Output the (X, Y) coordinate of the center of the cell containing the given text.  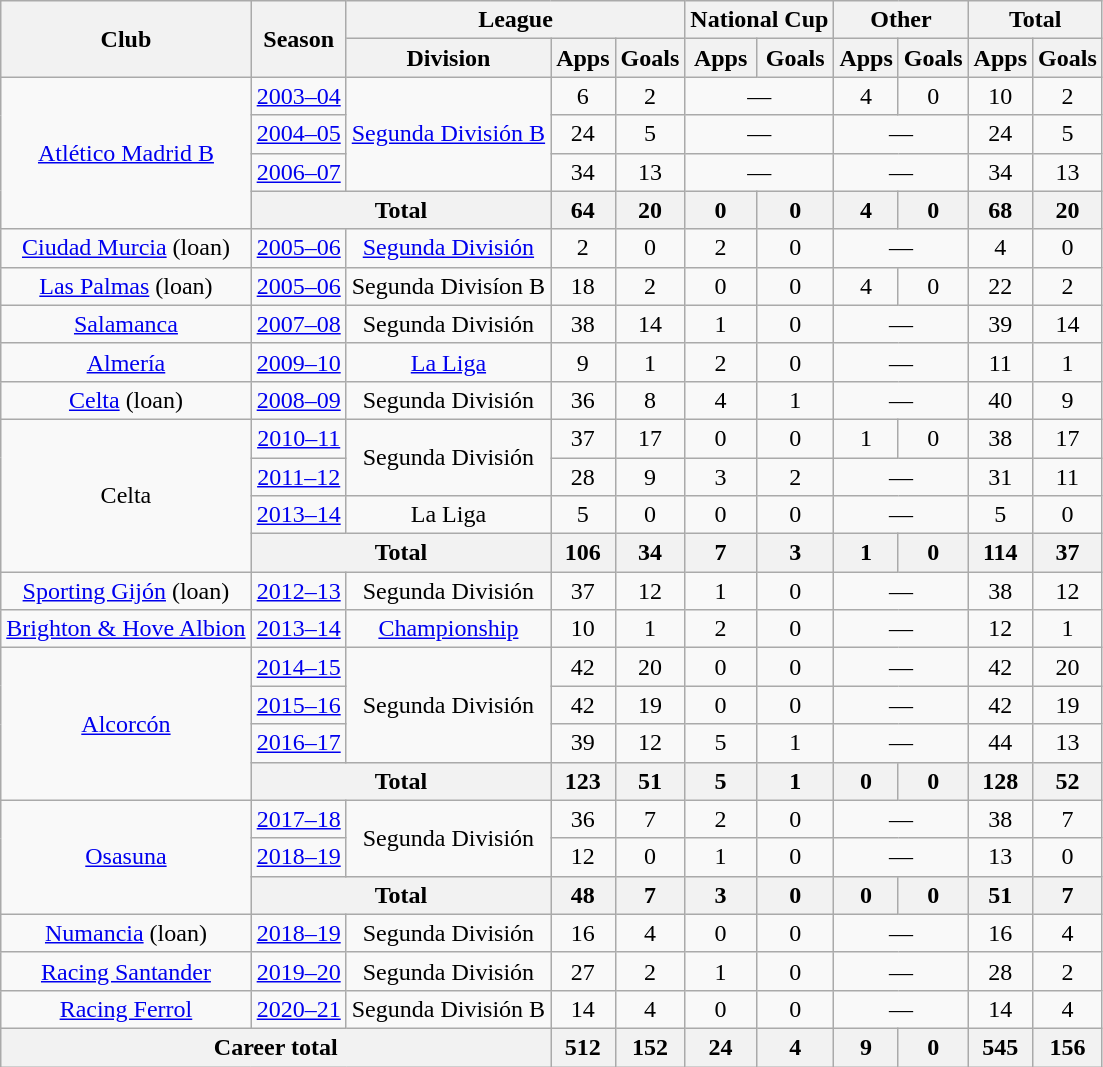
Numancia (loan) (126, 933)
Atlético Madrid B (126, 153)
8 (650, 400)
Alcorcón (126, 724)
Division (448, 58)
2014–15 (298, 667)
Osasuna (126, 857)
106 (583, 553)
Career total (276, 1047)
Celta (loan) (126, 400)
Ciudad Murcia (loan) (126, 248)
Celta (126, 495)
2011–12 (298, 477)
22 (1000, 286)
64 (583, 210)
2007–08 (298, 324)
6 (583, 96)
114 (1000, 553)
512 (583, 1047)
Almería (126, 362)
152 (650, 1047)
Season (298, 39)
156 (1068, 1047)
Other (901, 20)
2010–11 (298, 438)
2016–17 (298, 743)
Brighton & Hove Albion (126, 629)
128 (1000, 781)
2019–20 (298, 971)
2017–18 (298, 819)
2006–07 (298, 172)
545 (1000, 1047)
Club (126, 39)
68 (1000, 210)
2008–09 (298, 400)
18 (583, 286)
Salamanca (126, 324)
31 (1000, 477)
48 (583, 895)
Racing Ferrol (126, 1009)
Racing Santander (126, 971)
2012–13 (298, 591)
2003–04 (298, 96)
League (516, 20)
27 (583, 971)
Segunda Divisíon B (448, 286)
52 (1068, 781)
2015–16 (298, 705)
Championship (448, 629)
Sporting Gijón (loan) (126, 591)
National Cup (760, 20)
2009–10 (298, 362)
44 (1000, 743)
123 (583, 781)
2020–21 (298, 1009)
Las Palmas (loan) (126, 286)
40 (1000, 400)
2004–05 (298, 134)
